Extract the [X, Y] coordinate from the center of the cell holding the provided text.  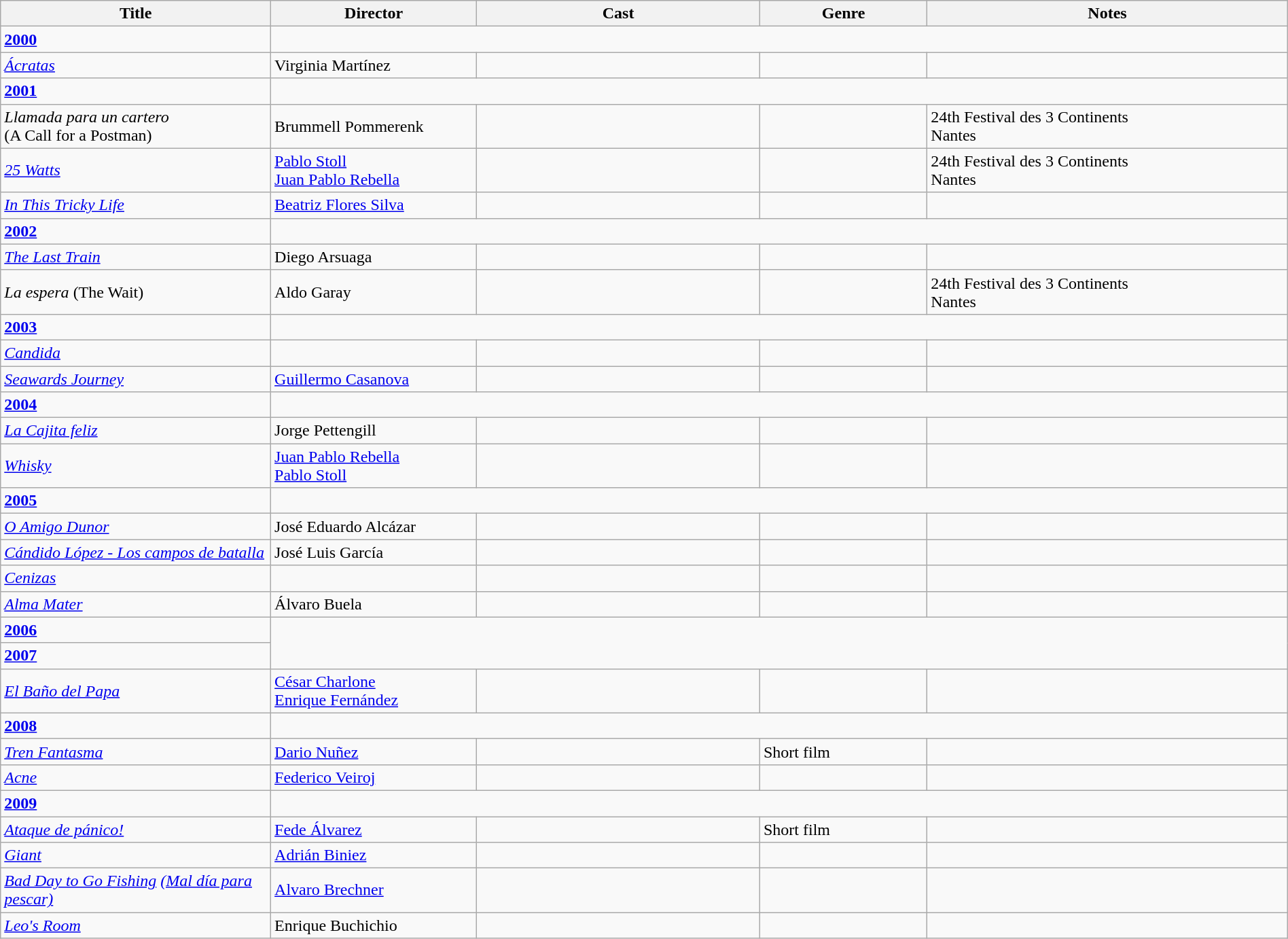
Tren Fantasma [136, 751]
Brummell Pommerenk [374, 126]
Llamada para un cartero(A Call for a Postman) [136, 126]
2005 [136, 501]
Cándido López - Los campos de batalla [136, 552]
La Cajita feliz [136, 431]
Seawards Journey [136, 378]
Alvaro Brechner [374, 890]
El Baño del Papa [136, 690]
In This Tricky Life [136, 205]
Cenizas [136, 578]
2000 [136, 39]
Ataque de pánico! [136, 830]
Ácratas [136, 65]
2006 [136, 630]
Dario Nuñez [374, 751]
Beatriz Flores Silva [374, 205]
Guillermo Casanova [374, 378]
Title [136, 14]
Leo's Room [136, 925]
Genre [843, 14]
2002 [136, 231]
Pablo StollJuan Pablo Rebella [374, 170]
Enrique Buchichio [374, 925]
2003 [136, 327]
Fede Álvarez [374, 830]
Jorge Pettengill [374, 431]
25 Watts [136, 170]
José Luis García [374, 552]
O Amigo Dunor [136, 527]
Bad Day to Go Fishing (Mal día para pescar) [136, 890]
César CharloneEnrique Fernández [374, 690]
La espera (The Wait) [136, 292]
2007 [136, 656]
Federico Veiroj [374, 777]
Candida [136, 353]
2008 [136, 726]
Diego Arsuaga [374, 257]
Acne [136, 777]
2004 [136, 405]
Adrián Biniez [374, 855]
Notes [1107, 14]
José Eduardo Alcázar [374, 527]
Aldo Garay [374, 292]
Director [374, 14]
Alma Mater [136, 604]
Giant [136, 855]
Cast [618, 14]
2001 [136, 91]
Juan Pablo RebellaPablo Stoll [374, 466]
The Last Train [136, 257]
Whisky [136, 466]
2009 [136, 803]
Álvaro Buela [374, 604]
Virginia Martínez [374, 65]
